From the cell containing the given text, extract its center point as (X, Y) coordinate. 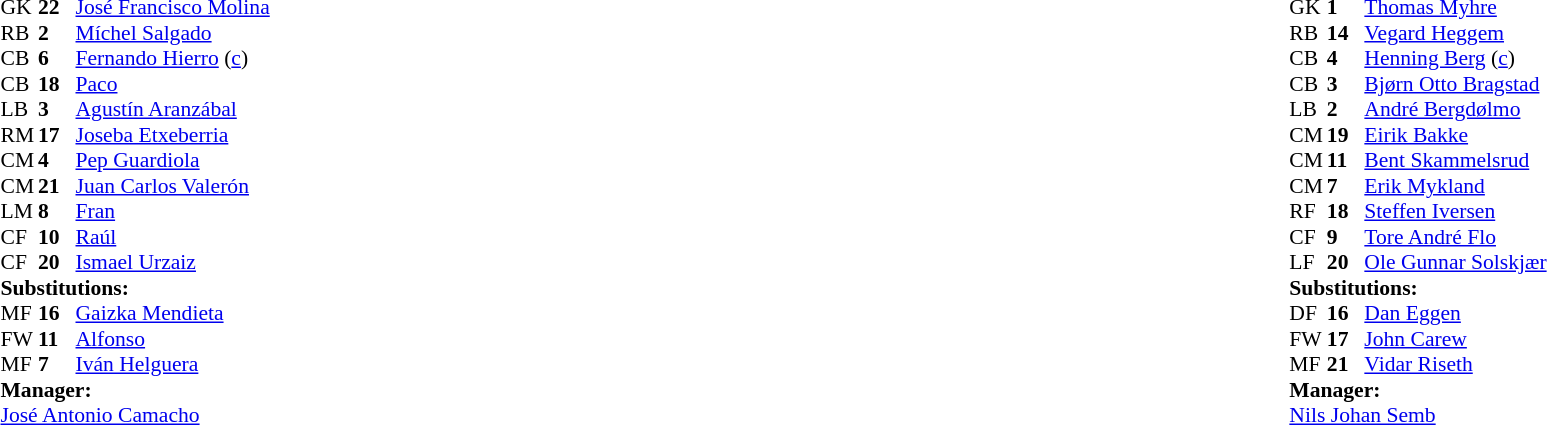
Eirik Bakke (1455, 135)
Vegard Heggem (1455, 33)
Míchel Salgado (173, 33)
John Carew (1455, 339)
Agustín Aranzábal (173, 109)
Gaizka Mendieta (173, 313)
André Bergdølmo (1455, 109)
Bent Skammelsrud (1455, 161)
Vidar Riseth (1455, 365)
Ole Gunnar Solskjær (1455, 263)
Fran (173, 211)
Ismael Urzaiz (173, 263)
DF (1308, 313)
Joseba Etxeberria (173, 135)
Fernando Hierro (c) (173, 59)
6 (57, 59)
Juan Carlos Valerón (173, 186)
RF (1308, 211)
Pep Guardiola (173, 161)
Tore André Flo (1455, 237)
10 (57, 237)
Henning Berg (c) (1455, 59)
LF (1308, 263)
Erik Mykland (1455, 186)
9 (1346, 237)
Raúl (173, 237)
RM (19, 135)
8 (57, 211)
Dan Eggen (1455, 313)
Steffen Iversen (1455, 211)
Iván Helguera (173, 365)
Bjørn Otto Bragstad (1455, 84)
19 (1346, 135)
Alfonso (173, 339)
LM (19, 211)
Paco (173, 84)
14 (1346, 33)
